Extract the [X, Y] coordinate from the center of the cell holding the provided text.  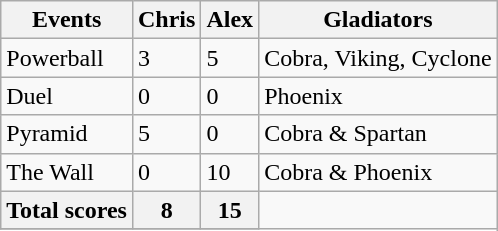
Events [67, 20]
15 [230, 210]
Total scores [67, 210]
Powerball [67, 58]
Duel [67, 96]
10 [230, 172]
Phoenix [378, 96]
Pyramid [67, 134]
Cobra, Viking, Cyclone [378, 58]
Cobra & Spartan [378, 134]
Chris [166, 20]
8 [166, 210]
The Wall [67, 172]
Gladiators [378, 20]
Alex [230, 20]
Cobra & Phoenix [378, 172]
3 [166, 58]
